Locate the cell with the specified text and output its [x, y] center coordinate. 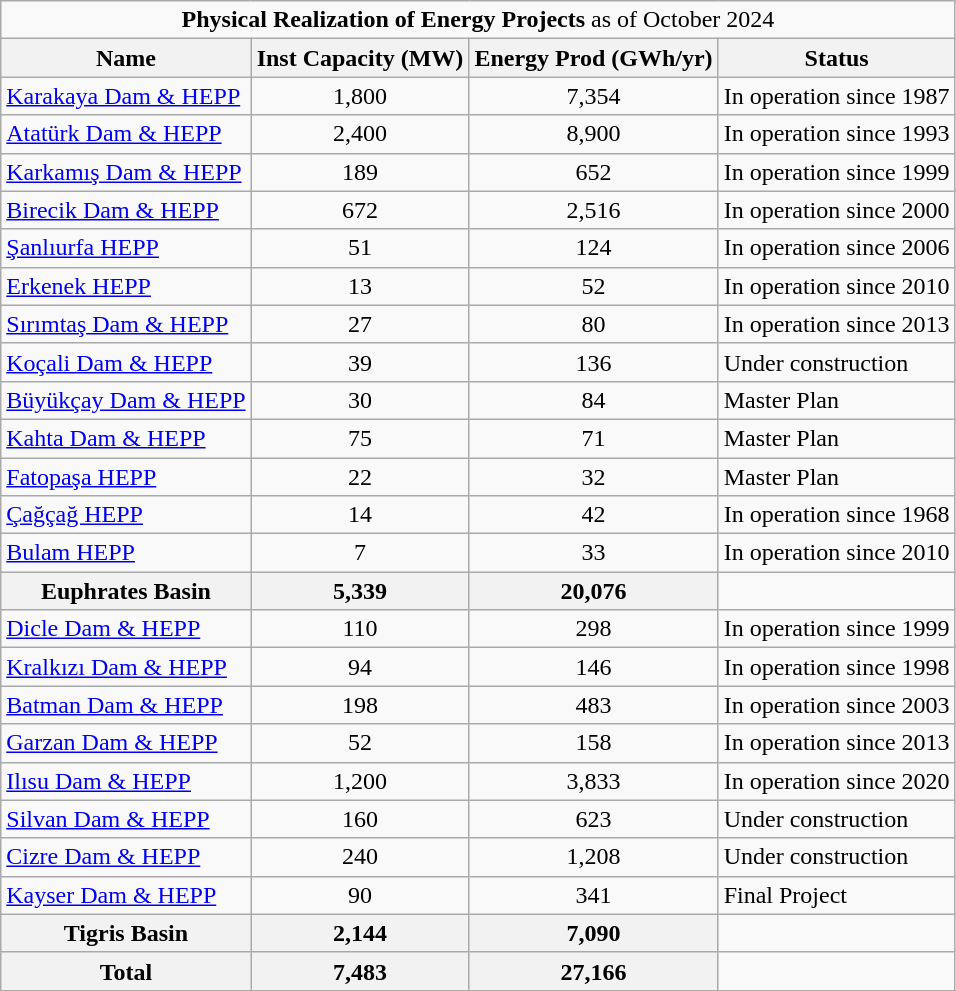
Fatopaşa HEPP [126, 477]
27 [360, 324]
Sırımtaş Dam & HEPP [126, 324]
51 [360, 248]
Name [126, 58]
In operation since 1968 [836, 515]
2,516 [594, 210]
In operation since 2003 [836, 705]
13 [360, 286]
146 [594, 667]
1,208 [594, 857]
110 [360, 629]
Kralkızı Dam & HEPP [126, 667]
Silvan Dam & HEPP [126, 819]
In operation since 1998 [836, 667]
71 [594, 438]
In operation since 1993 [836, 134]
623 [594, 819]
Tigris Basin [126, 933]
Batman Dam & HEPP [126, 705]
Erkenek HEPP [126, 286]
652 [594, 172]
8,900 [594, 134]
Şanlıurfa HEPP [126, 248]
75 [360, 438]
672 [360, 210]
Energy Prod (GWh/yr) [594, 58]
Garzan Dam & HEPP [126, 743]
7 [360, 553]
Ilısu Dam & HEPP [126, 781]
Final Project [836, 895]
22 [360, 477]
14 [360, 515]
33 [594, 553]
Physical Realization of Energy Projects as of October 2024 [478, 20]
Inst Capacity (MW) [360, 58]
Total [126, 971]
Birecik Dam & HEPP [126, 210]
124 [594, 248]
Koçali Dam & HEPP [126, 362]
Atatürk Dam & HEPP [126, 134]
7,483 [360, 971]
Kahta Dam & HEPP [126, 438]
341 [594, 895]
198 [360, 705]
1,800 [360, 96]
240 [360, 857]
94 [360, 667]
Büyükçay Dam & HEPP [126, 400]
160 [360, 819]
Status [836, 58]
298 [594, 629]
7,354 [594, 96]
Dicle Dam & HEPP [126, 629]
3,833 [594, 781]
84 [594, 400]
In operation since 1987 [836, 96]
483 [594, 705]
In operation since 2000 [836, 210]
20,076 [594, 591]
2,400 [360, 134]
158 [594, 743]
189 [360, 172]
90 [360, 895]
Euphrates Basin [126, 591]
Bulam HEPP [126, 553]
39 [360, 362]
1,200 [360, 781]
7,090 [594, 933]
Kayser Dam & HEPP [126, 895]
27,166 [594, 971]
30 [360, 400]
5,339 [360, 591]
2,144 [360, 933]
Karkamış Dam & HEPP [126, 172]
136 [594, 362]
Cizre Dam & HEPP [126, 857]
In operation since 2006 [836, 248]
80 [594, 324]
In operation since 2020 [836, 781]
42 [594, 515]
32 [594, 477]
Karakaya Dam & HEPP [126, 96]
Çağçağ HEPP [126, 515]
